Pinpoint the cell where the given text exists, returning its [x, y] midpoint coordinate. 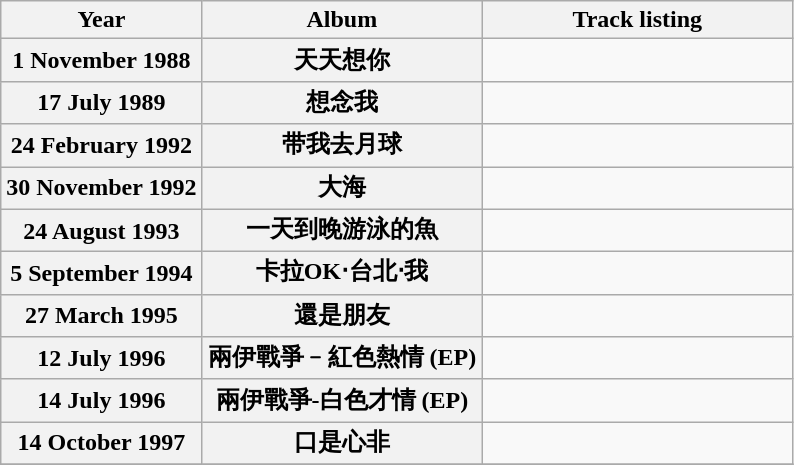
5 September 1994 [102, 274]
兩伊戰爭-白色才情 (EP) [342, 400]
30 November 1992 [102, 188]
1 November 1988 [102, 60]
17 July 1989 [102, 102]
口是心非 [342, 444]
卡拉OK‧台北‧我 [342, 274]
14 July 1996 [102, 400]
带我去月球 [342, 146]
27 March 1995 [102, 316]
兩伊戰爭﹣紅色熱情 (EP) [342, 358]
24 February 1992 [102, 146]
Year [102, 20]
還是朋友 [342, 316]
14 October 1997 [102, 444]
大海 [342, 188]
Album [342, 20]
12 July 1996 [102, 358]
24 August 1993 [102, 230]
天天想你 [342, 60]
Track listing [638, 20]
想念我 [342, 102]
一天到晚游泳的魚 [342, 230]
